Pinpoint the cell where the given text exists, returning its (X, Y) midpoint coordinate. 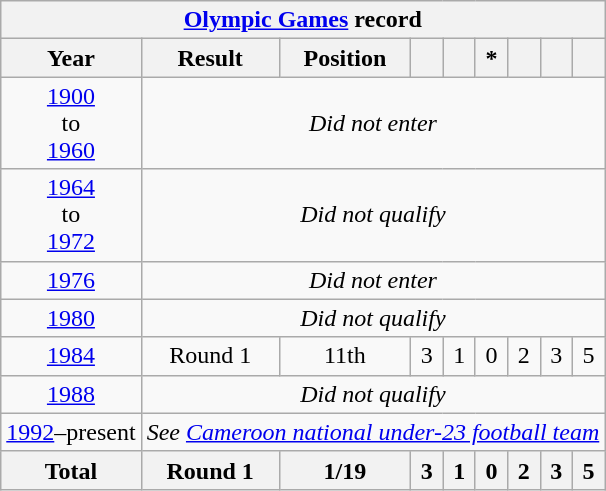
1988 (71, 394)
See Cameroon national under-23 football team (373, 432)
1980 (71, 318)
1976 (71, 280)
Olympic Games record (303, 20)
1900 to 1960 (71, 123)
1964 to 1972 (71, 215)
* (491, 58)
Total (71, 470)
1984 (71, 356)
Position (344, 58)
11th (344, 356)
Year (71, 58)
1/19 (344, 470)
1992–present (71, 432)
Result (210, 58)
